Capture the cell that displays the provided text and extract its (X, Y) central coordinate. 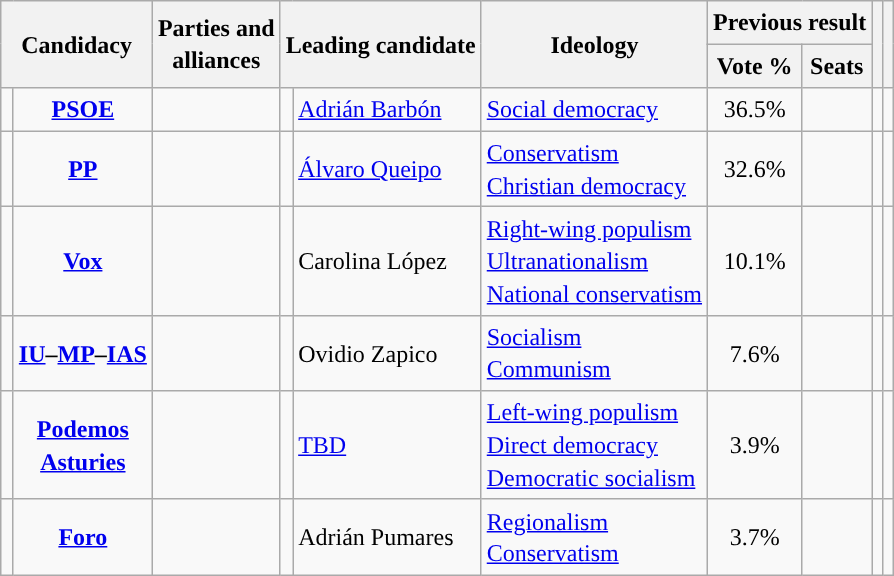
36.5% (755, 110)
Previous result (790, 22)
SocialismCommunism (594, 353)
10.1% (755, 261)
Foro (82, 537)
Adrián Pumares (388, 537)
Carolina López (388, 261)
Vox (82, 261)
Adrián Barbón (388, 110)
3.7% (755, 537)
Álvaro Queipo (388, 169)
Parties andalliances (216, 44)
Left-wing populismDirect democracyDemocratic socialism (594, 445)
Leading candidate (380, 44)
PSOE (82, 110)
Social democracy (594, 110)
RegionalismConservatism (594, 537)
Ovidio Zapico (388, 353)
PodemosAsturies (82, 445)
Seats (837, 66)
IU–MP–IAS (82, 353)
TBD (388, 445)
Candidacy (77, 44)
32.6% (755, 169)
ConservatismChristian democracy (594, 169)
Ideology (594, 44)
7.6% (755, 353)
PP (82, 169)
Right-wing populismUltranationalismNational conservatism (594, 261)
Vote % (755, 66)
3.9% (755, 445)
